Determine the (X, Y) coordinate at the center of the cell enclosing the given text.  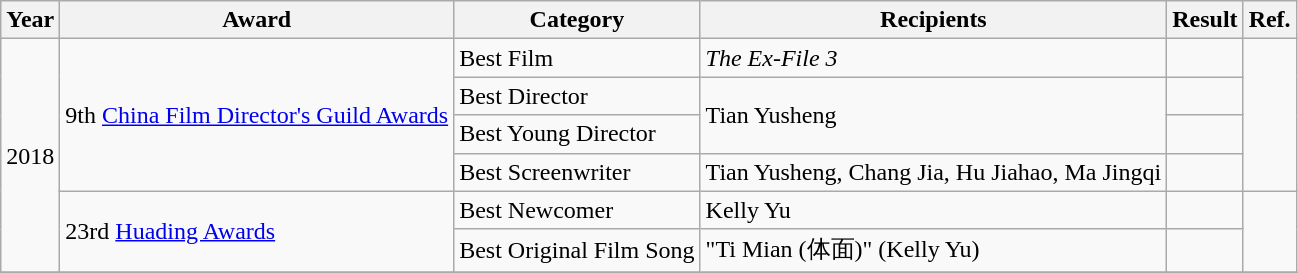
"Ti Mian (体面)" (Kelly Yu) (934, 250)
23rd Huading Awards (257, 232)
Year (30, 20)
Ref. (1270, 20)
Kelly Yu (934, 210)
Best Screenwriter (577, 172)
Award (257, 20)
9th China Film Director's Guild Awards (257, 115)
The Ex-File 3 (934, 58)
Tian Yusheng, Chang Jia, Hu Jiahao, Ma Jingqi (934, 172)
Category (577, 20)
Best Director (577, 96)
Best Film (577, 58)
2018 (30, 156)
Recipients (934, 20)
Best Original Film Song (577, 250)
Best Young Director (577, 134)
Tian Yusheng (934, 115)
Best Newcomer (577, 210)
Result (1205, 20)
